Provide the (X, Y) coordinate of the cell's center where the given text is located.  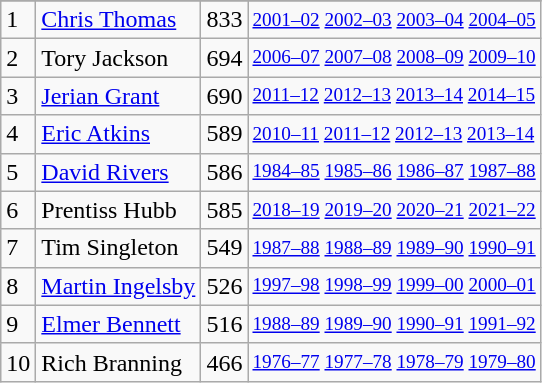
10 (18, 362)
1976–77 1977–78 1978–79 1979–80 (394, 362)
1 (18, 20)
589 (224, 134)
5 (18, 172)
516 (224, 324)
694 (224, 58)
3 (18, 96)
6 (18, 210)
833 (224, 20)
1997–98 1998–99 1999–00 2000–01 (394, 286)
586 (224, 172)
690 (224, 96)
Jerian Grant (118, 96)
Martin Ingelsby (118, 286)
Rich Branning (118, 362)
2018–19 2019–20 2020–21 2021–22 (394, 210)
2011–12 2012–13 2013–14 2014–15 (394, 96)
2 (18, 58)
466 (224, 362)
Chris Thomas (118, 20)
Eric Atkins (118, 134)
1984–85 1985–86 1986–87 1987–88 (394, 172)
585 (224, 210)
7 (18, 248)
2001–02 2002–03 2003–04 2004–05 (394, 20)
4 (18, 134)
1987–88 1988–89 1989–90 1990–91 (394, 248)
9 (18, 324)
2006–07 2007–08 2008–09 2009–10 (394, 58)
549 (224, 248)
Prentiss Hubb (118, 210)
526 (224, 286)
Elmer Bennett (118, 324)
Tim Singleton (118, 248)
8 (18, 286)
Tory Jackson (118, 58)
1988–89 1989–90 1990–91 1991–92 (394, 324)
2010–11 2011–12 2012–13 2013–14 (394, 134)
David Rivers (118, 172)
